Return the (X, Y) coordinate for the center point of the cell that contains the specified text.  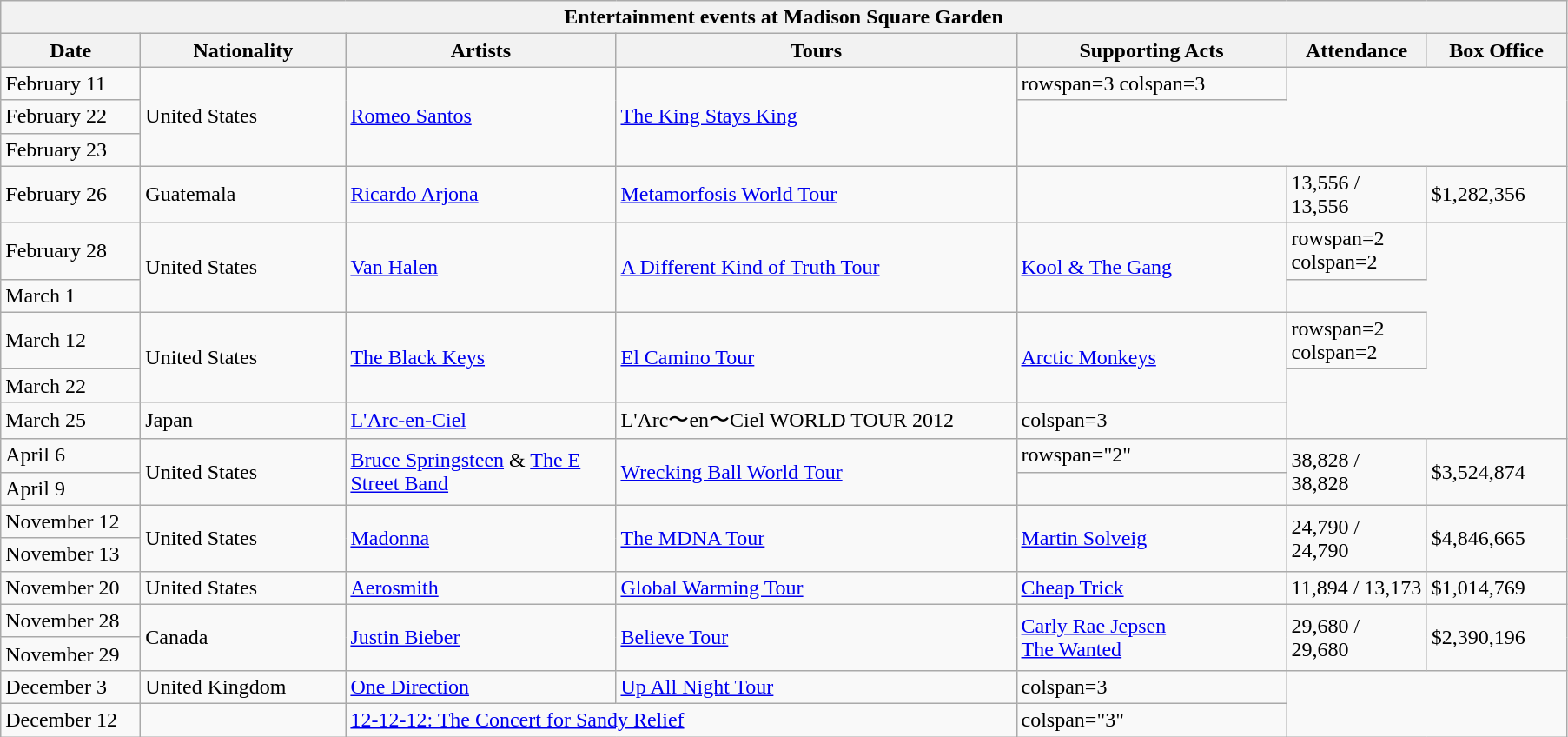
Cheap Trick (1152, 588)
One Direction (481, 687)
Supporting Acts (1152, 50)
December 3 (71, 687)
Believe Tour (817, 637)
$1,282,356 (1496, 195)
Ricardo Arjona (481, 195)
A Different Kind of Truth Tour (817, 268)
United Kingdom (243, 687)
Romeo Santos (481, 116)
Martin Solveig (1152, 538)
12-12-12: The Concert for Sandy Relief (681, 720)
February 23 (71, 149)
Date (71, 50)
February 22 (71, 116)
Artists (481, 50)
The Black Keys (481, 356)
11,894 / 13,173 (1357, 588)
Up All Night Tour (817, 687)
29,680 / 29,680 (1357, 637)
March 22 (71, 385)
13,556 / 13,556 (1357, 195)
L'Arc-en-Ciel (481, 421)
Kool & The Gang (1152, 268)
Guatemala (243, 195)
February 28 (71, 250)
November 12 (71, 521)
Aerosmith (481, 588)
Japan (243, 421)
Wrecking Ball World Tour (817, 472)
L'Arc〜en〜Ciel WORLD TOUR 2012 (817, 421)
Bruce Springsteen & The E Street Band (481, 472)
March 25 (71, 421)
$3,524,874 (1496, 472)
Arctic Monkeys (1152, 356)
Van Halen (481, 268)
April 6 (71, 455)
Nationality (243, 50)
$4,846,665 (1496, 538)
rowspan=3 colspan=3 (1152, 83)
February 11 (71, 83)
$2,390,196 (1496, 637)
rowspan="2" (1152, 455)
April 9 (71, 488)
38,828 / 38,828 (1357, 472)
Carly Rae JepsenThe Wanted (1152, 637)
November 13 (71, 554)
March 12 (71, 341)
Justin Bieber (481, 637)
Box Office (1496, 50)
colspan="3" (1152, 720)
The MDNA Tour (817, 538)
December 12 (71, 720)
$1,014,769 (1496, 588)
Tours (817, 50)
November 29 (71, 654)
Global Warming Tour (817, 588)
November 28 (71, 621)
March 1 (71, 295)
Attendance (1357, 50)
Entertainment events at Madison Square Garden (784, 17)
Canada (243, 637)
The King Stays King (817, 116)
24,790 / 24,790 (1357, 538)
Madonna (481, 538)
November 20 (71, 588)
February 26 (71, 195)
Metamorfosis World Tour (817, 195)
El Camino Tour (817, 356)
